Determine the [X, Y] coordinate at the center of the cell enclosing the given text.  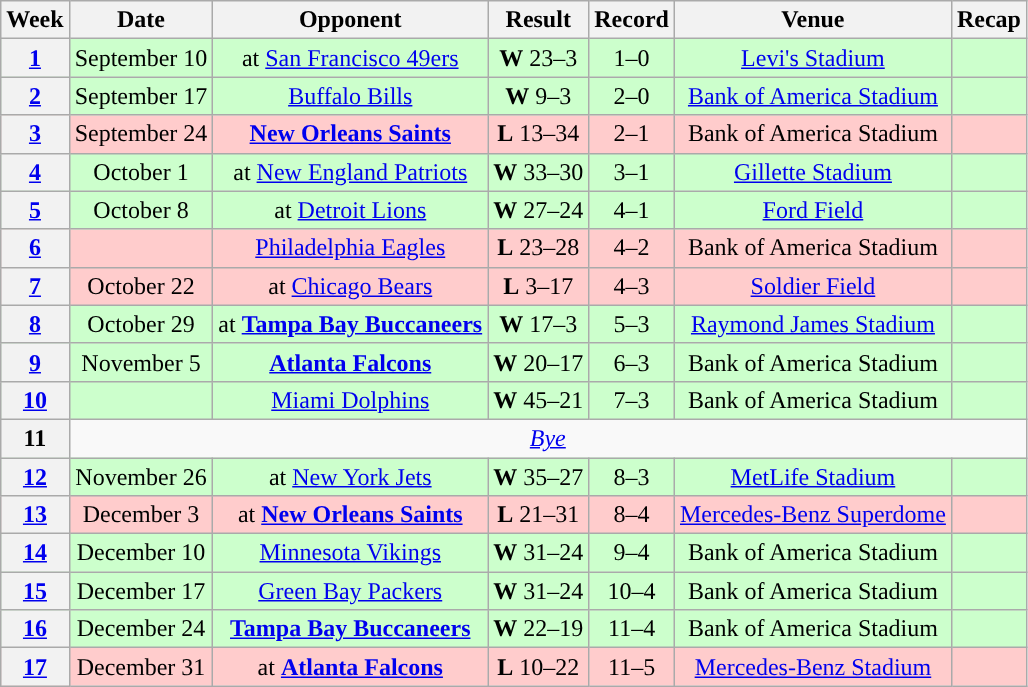
December 3 [141, 515]
November 26 [141, 477]
Opponent [350, 20]
1–0 [632, 58]
8 [35, 324]
MetLife Stadium [812, 477]
December 10 [141, 553]
December 24 [141, 629]
L 3–17 [538, 286]
Mercedes-Benz Stadium [812, 667]
Minnesota Vikings [350, 553]
November 5 [141, 362]
3 [35, 134]
2–0 [632, 96]
16 [35, 629]
Recap [988, 20]
Ford Field [812, 210]
September 24 [141, 134]
2 [35, 96]
10 [35, 400]
W 33–30 [538, 172]
13 [35, 515]
10–4 [632, 591]
Mercedes-Benz Superdome [812, 515]
W 22–19 [538, 629]
17 [35, 667]
4 [35, 172]
L 21–31 [538, 515]
5 [35, 210]
L 13–34 [538, 134]
at New Orleans Saints [350, 515]
3–1 [632, 172]
October 1 [141, 172]
Record [632, 20]
at New England Patriots [350, 172]
15 [35, 591]
4–1 [632, 210]
Philadelphia Eagles [350, 248]
2–1 [632, 134]
6–3 [632, 362]
Miami Dolphins [350, 400]
L 23–28 [538, 248]
Raymond James Stadium [812, 324]
at Atlanta Falcons [350, 667]
at Detroit Lions [350, 210]
at Chicago Bears [350, 286]
12 [35, 477]
W 23–3 [538, 58]
7 [35, 286]
December 17 [141, 591]
Green Bay Packers [350, 591]
Buffalo Bills [350, 96]
December 31 [141, 667]
Atlanta Falcons [350, 362]
8–4 [632, 515]
W 35–27 [538, 477]
7–3 [632, 400]
W 27–24 [538, 210]
Bye [548, 438]
11–4 [632, 629]
W 45–21 [538, 400]
L 10–22 [538, 667]
4–2 [632, 248]
W 17–3 [538, 324]
11–5 [632, 667]
9–4 [632, 553]
W 20–17 [538, 362]
W 9–3 [538, 96]
5–3 [632, 324]
Venue [812, 20]
Levi's Stadium [812, 58]
October 22 [141, 286]
1 [35, 58]
9 [35, 362]
September 10 [141, 58]
New Orleans Saints [350, 134]
11 [35, 438]
6 [35, 248]
Result [538, 20]
8–3 [632, 477]
September 17 [141, 96]
14 [35, 553]
at San Francisco 49ers [350, 58]
October 8 [141, 210]
Date [141, 20]
Tampa Bay Buccaneers [350, 629]
Week [35, 20]
October 29 [141, 324]
at New York Jets [350, 477]
4–3 [632, 286]
Soldier Field [812, 286]
Gillette Stadium [812, 172]
at Tampa Bay Buccaneers [350, 324]
